Find where the given text appears and provide that cell's center as [x, y] coordinate. 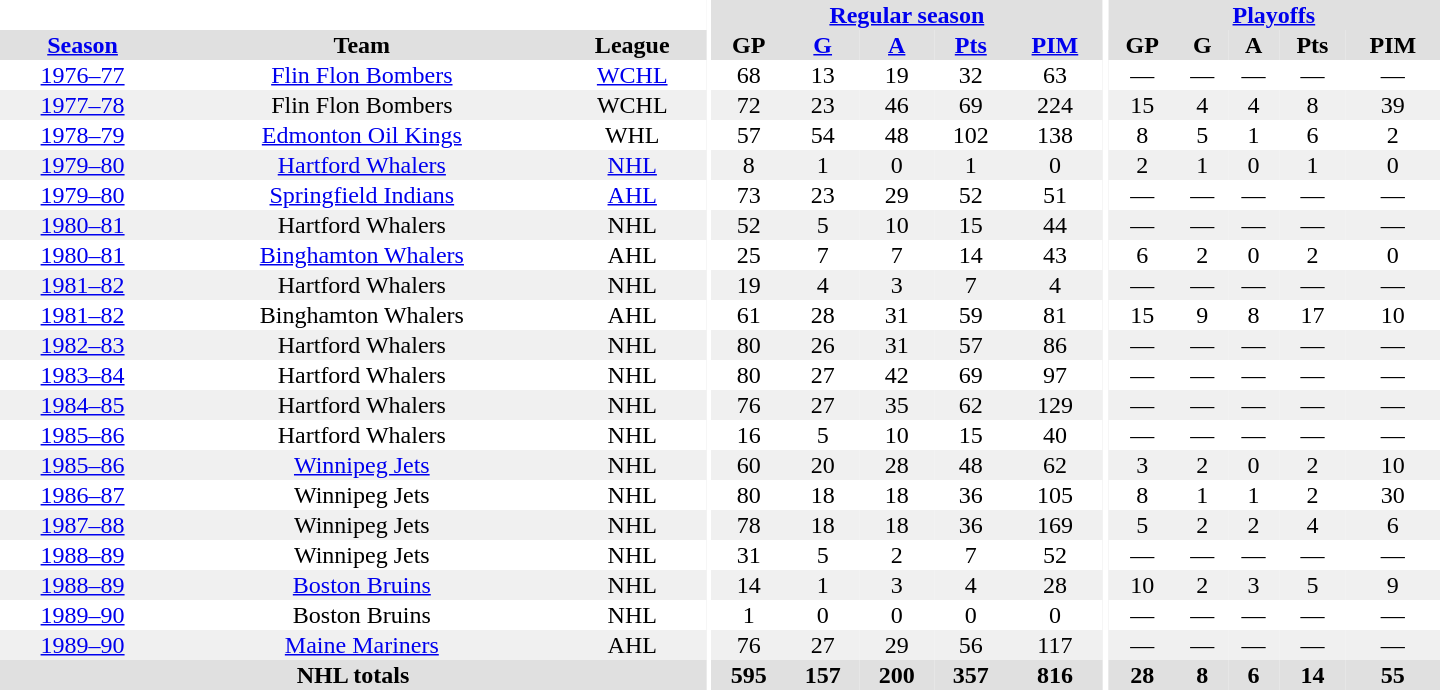
63 [1055, 75]
46 [897, 105]
32 [971, 75]
40 [1055, 435]
Playoffs [1274, 15]
42 [897, 375]
39 [1393, 105]
68 [749, 75]
Regular season [907, 15]
61 [749, 315]
51 [1055, 195]
60 [749, 465]
54 [823, 135]
117 [1055, 645]
1987–88 [82, 525]
105 [1055, 495]
595 [749, 675]
73 [749, 195]
WHL [632, 135]
NHL totals [353, 675]
35 [897, 405]
138 [1055, 135]
78 [749, 525]
1986–87 [82, 495]
30 [1393, 495]
224 [1055, 105]
816 [1055, 675]
Team [362, 45]
55 [1393, 675]
97 [1055, 375]
16 [749, 435]
1982–83 [82, 345]
59 [971, 315]
81 [1055, 315]
26 [823, 345]
86 [1055, 345]
13 [823, 75]
357 [971, 675]
56 [971, 645]
20 [823, 465]
Springfield Indians [362, 195]
League [632, 45]
169 [1055, 525]
129 [1055, 405]
72 [749, 105]
43 [1055, 255]
Maine Mariners [362, 645]
200 [897, 675]
1977–78 [82, 105]
25 [749, 255]
Edmonton Oil Kings [362, 135]
17 [1312, 315]
102 [971, 135]
44 [1055, 225]
1983–84 [82, 375]
Season [82, 45]
157 [823, 675]
1984–85 [82, 405]
1978–79 [82, 135]
1976–77 [82, 75]
